Determine the (X, Y) coordinate at the center of the cell enclosing the given text.  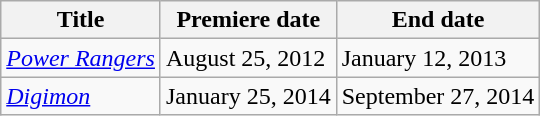
End date (438, 20)
Premiere date (248, 20)
January 25, 2014 (248, 96)
Title (81, 20)
Digimon (81, 96)
August 25, 2012 (248, 58)
September 27, 2014 (438, 96)
Power Rangers (81, 58)
January 12, 2013 (438, 58)
